For the text-containing cell, return its midpoint in [X, Y] coordinate format. 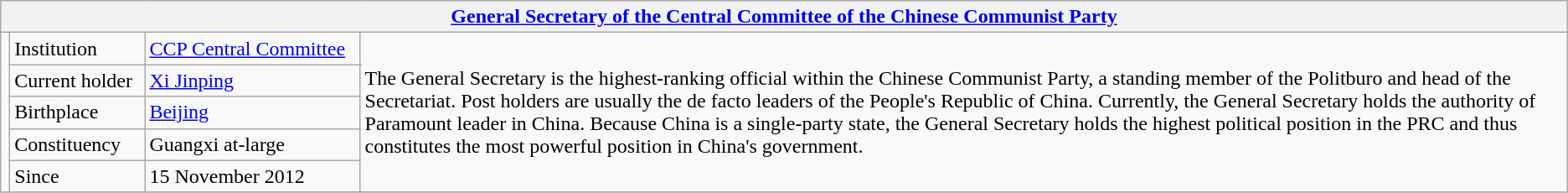
Current holder [77, 81]
Beijing [253, 112]
Guangxi at-large [253, 144]
Since [77, 176]
Xi Jinping [253, 81]
Constituency [77, 144]
Birthplace [77, 112]
General Secretary of the Central Committee of the Chinese Communist Party [784, 17]
Institution [77, 49]
CCP Central Committee [253, 49]
15 November 2012 [253, 176]
